Find where the given text appears and provide that cell's center as (X, Y) coordinate. 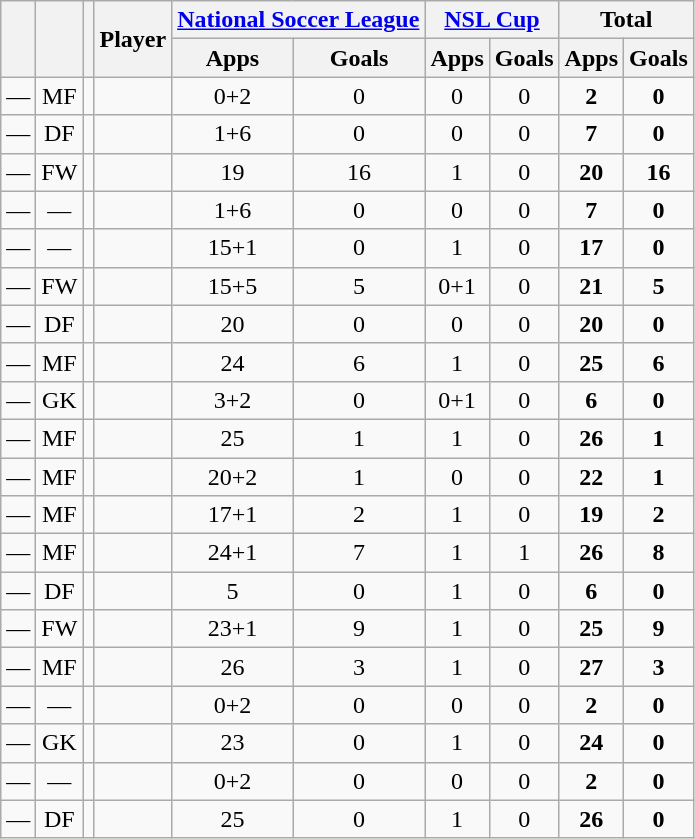
21 (591, 286)
15+1 (233, 248)
22 (591, 477)
23 (233, 743)
15+5 (233, 286)
20+2 (233, 477)
17 (591, 248)
27 (591, 667)
23+1 (233, 629)
Total (626, 20)
NSL Cup (492, 20)
National Soccer League (298, 20)
3+2 (233, 400)
24+1 (233, 553)
Player (133, 39)
17+1 (233, 515)
8 (659, 553)
